Extract the (x, y) coordinate from the center of the cell holding the provided text.  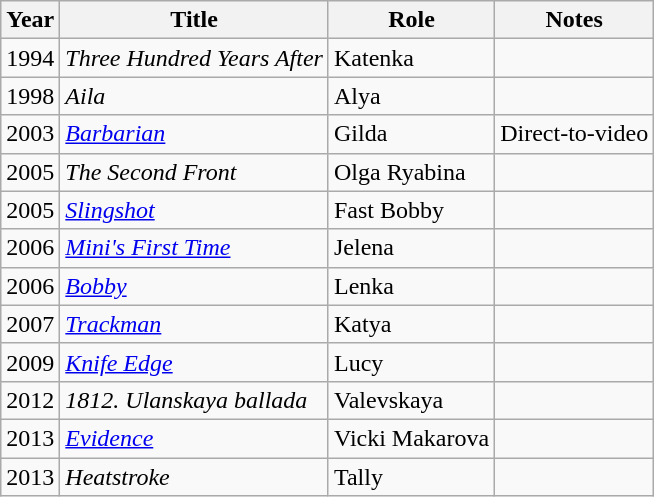
1994 (30, 58)
Katenka (411, 58)
2007 (30, 324)
Knife Edge (194, 362)
Aila (194, 96)
Olga Ryabina (411, 172)
1812. Ulanskaya ballada (194, 400)
Katya (411, 324)
Role (411, 20)
Barbarian (194, 134)
Title (194, 20)
Lenka (411, 286)
Mini's First Time (194, 248)
2003 (30, 134)
Heatstroke (194, 477)
Three Hundred Years After (194, 58)
Fast Bobby (411, 210)
Valevskaya (411, 400)
Gilda (411, 134)
Tally (411, 477)
Bobby (194, 286)
2009 (30, 362)
1998 (30, 96)
Lucy (411, 362)
Jelena (411, 248)
Direct-to-video (574, 134)
Slingshot (194, 210)
Notes (574, 20)
Vicki Makarova (411, 438)
Trackman (194, 324)
2012 (30, 400)
Alya (411, 96)
Evidence (194, 438)
The Second Front (194, 172)
Year (30, 20)
